Determine the (x, y) coordinate at the center of the cell enclosing the given text.  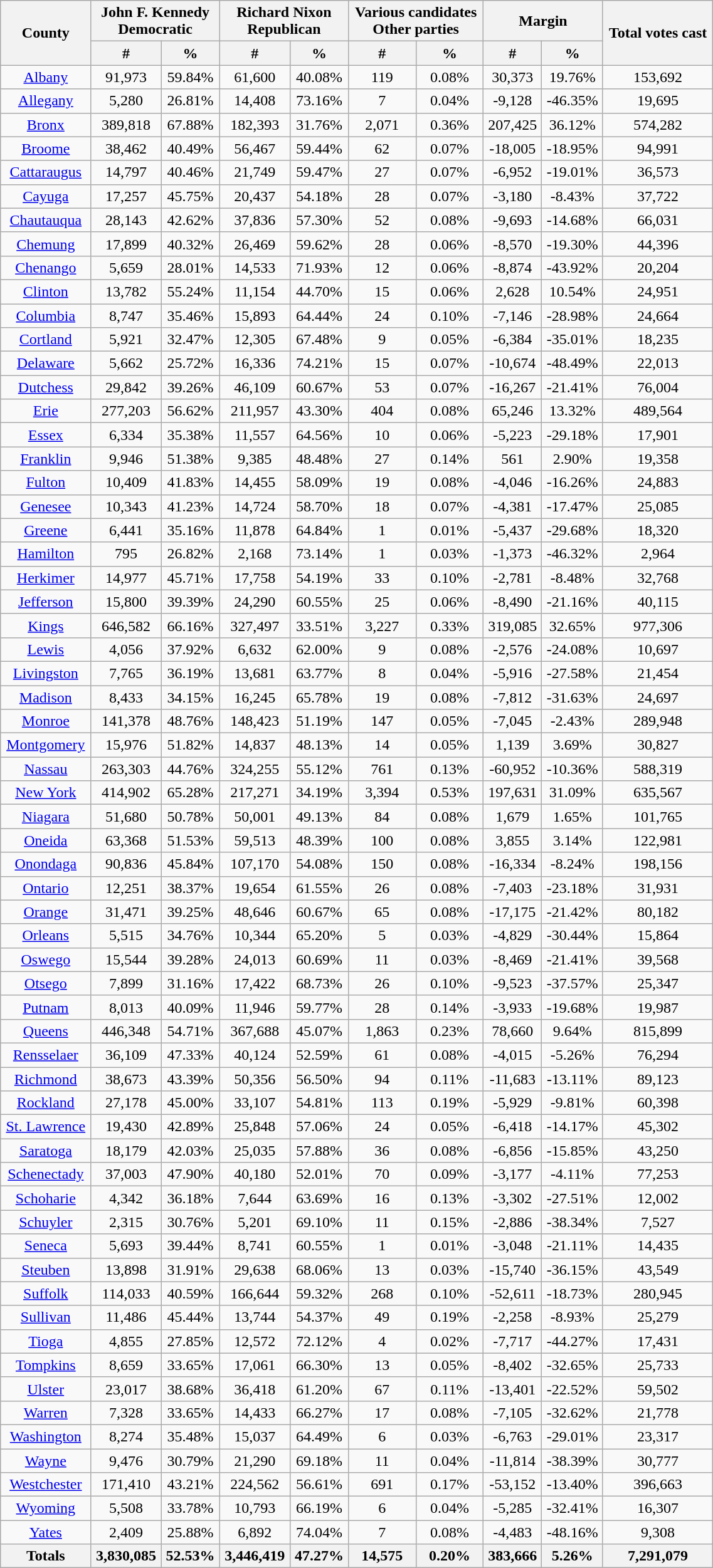
3,830,085 (126, 1556)
224,562 (255, 1485)
-22.52% (572, 1389)
17,061 (255, 1365)
-4,046 (513, 483)
4,342 (126, 1198)
-19.30% (572, 244)
60,398 (657, 1103)
30,373 (513, 77)
7,291,079 (657, 1556)
19,430 (126, 1127)
80,182 (657, 912)
14,837 (255, 745)
5,201 (255, 1222)
5,662 (126, 363)
37,836 (255, 220)
74.21% (319, 363)
32,768 (657, 578)
10,697 (657, 649)
122,981 (657, 840)
Washington (46, 1436)
Tioga (46, 1341)
10,344 (255, 936)
24,697 (657, 698)
40.09% (191, 1007)
52.01% (319, 1174)
-52,611 (513, 1294)
18 (383, 506)
-6,384 (513, 340)
389,818 (126, 125)
39.25% (191, 912)
10,343 (126, 506)
45.07% (319, 1031)
14,435 (657, 1246)
Margin (543, 21)
-21.16% (572, 602)
78,660 (513, 1031)
36 (383, 1151)
44,396 (657, 244)
50,356 (255, 1079)
-8,402 (513, 1365)
367,688 (255, 1031)
63,368 (126, 840)
73.16% (319, 101)
4,056 (126, 649)
9,946 (126, 459)
34.15% (191, 698)
-43.92% (572, 268)
-23.18% (572, 888)
Suffolk (46, 1294)
76,004 (657, 387)
7,328 (126, 1413)
383,666 (513, 1556)
Schoharie (46, 1198)
13,681 (255, 673)
15,544 (126, 959)
47.90% (191, 1174)
62 (383, 149)
Herkimer (46, 578)
11,946 (255, 1007)
-48.16% (572, 1532)
43,549 (657, 1270)
59.62% (319, 244)
65 (383, 912)
0.17% (450, 1485)
-3,177 (513, 1174)
48.39% (319, 840)
40,115 (657, 602)
47.27% (319, 1556)
45.84% (191, 864)
15,976 (126, 745)
280,945 (657, 1294)
12,305 (255, 340)
44.70% (319, 291)
1,679 (513, 817)
5 (383, 936)
Niagara (46, 817)
64.44% (319, 315)
-32.41% (572, 1508)
72.12% (319, 1341)
-5,437 (513, 530)
977,306 (657, 625)
-46.32% (572, 554)
-10.36% (572, 769)
57.88% (319, 1151)
Kings (46, 625)
24,664 (657, 315)
29,638 (255, 1270)
-2,781 (513, 578)
277,203 (126, 411)
17,758 (255, 578)
-44.27% (572, 1341)
63.77% (319, 673)
5,508 (126, 1508)
18,320 (657, 530)
35.46% (191, 315)
14,724 (255, 506)
53 (383, 387)
11,154 (255, 291)
-7,045 (513, 721)
-8,490 (513, 602)
14,455 (255, 483)
25.88% (191, 1532)
31.91% (191, 1270)
29,842 (126, 387)
55.12% (319, 769)
561 (513, 459)
Bronx (46, 125)
Dutchess (46, 387)
67 (383, 1389)
36,418 (255, 1389)
14,797 (126, 172)
0.23% (450, 1031)
414,902 (126, 793)
42.89% (191, 1127)
16,307 (657, 1508)
32.47% (191, 340)
64.84% (319, 530)
268 (383, 1294)
17,901 (657, 435)
Albany (46, 77)
68.73% (319, 983)
21,778 (657, 1413)
66.16% (191, 625)
-7,105 (513, 1413)
14,977 (126, 578)
56.62% (191, 411)
54.37% (319, 1317)
Fulton (46, 483)
37.92% (191, 649)
795 (126, 554)
45.75% (191, 196)
5,659 (126, 268)
25,347 (657, 983)
41.23% (191, 506)
646,582 (126, 625)
-4,829 (513, 936)
25,848 (255, 1127)
-9.81% (572, 1103)
19.76% (572, 77)
25 (383, 602)
Tompkins (46, 1365)
-35.01% (572, 340)
71.93% (319, 268)
Franklin (46, 459)
36,573 (657, 172)
13.32% (572, 411)
31,931 (657, 888)
-7,717 (513, 1341)
-29.18% (572, 435)
61,600 (255, 77)
17,422 (255, 983)
Schenectady (46, 1174)
5,921 (126, 340)
21,290 (255, 1461)
-60,952 (513, 769)
10,793 (255, 1508)
2,628 (513, 291)
34.76% (191, 936)
-36.15% (572, 1270)
25.72% (191, 363)
50.78% (191, 817)
27.85% (191, 1341)
0.09% (450, 1174)
Saratoga (46, 1151)
-27.51% (572, 1198)
Rockland (46, 1103)
-17,175 (513, 912)
59.32% (319, 1294)
24,290 (255, 602)
9,308 (657, 1532)
73.14% (319, 554)
38.37% (191, 888)
-4,381 (513, 506)
-8.24% (572, 864)
23,017 (126, 1389)
20,437 (255, 196)
40,180 (255, 1174)
153,692 (657, 77)
Broome (46, 149)
635,567 (657, 793)
64.49% (319, 1436)
-14.68% (572, 220)
7,765 (126, 673)
Cortland (46, 340)
14,533 (255, 268)
-18,005 (513, 149)
19,654 (255, 888)
-16,334 (513, 864)
14,433 (255, 1413)
Chenango (46, 268)
14,408 (255, 101)
16,336 (255, 363)
-5,916 (513, 673)
Montgomery (46, 745)
45.71% (191, 578)
166,644 (255, 1294)
-29.01% (572, 1436)
70 (383, 1174)
36.18% (191, 1198)
691 (383, 1485)
67.88% (191, 125)
10 (383, 435)
48.13% (319, 745)
43,250 (657, 1151)
5.26% (572, 1556)
761 (383, 769)
Monroe (46, 721)
19,695 (657, 101)
Orleans (46, 936)
-8,469 (513, 959)
5,693 (126, 1246)
6,632 (255, 649)
Sullivan (46, 1317)
Essex (46, 435)
15,893 (255, 315)
Jefferson (46, 602)
39.26% (191, 387)
-15,740 (513, 1270)
69.10% (319, 1222)
101,765 (657, 817)
0.15% (450, 1222)
56.61% (319, 1485)
Livingston (46, 673)
34.19% (319, 793)
6,441 (126, 530)
Genesee (46, 506)
327,497 (255, 625)
-16,267 (513, 387)
52.53% (191, 1556)
2,964 (657, 554)
396,663 (657, 1485)
4,855 (126, 1341)
Chemung (46, 244)
Delaware (46, 363)
-5,223 (513, 435)
-48.49% (572, 363)
59.44% (319, 149)
7,644 (255, 1198)
10.54% (572, 291)
54.19% (319, 578)
39.39% (191, 602)
-27.58% (572, 673)
Wayne (46, 1461)
-21.42% (572, 912)
County (46, 33)
-19.01% (572, 172)
21,454 (657, 673)
31.76% (319, 125)
0.36% (450, 125)
48.76% (191, 721)
20,204 (657, 268)
27,178 (126, 1103)
Warren (46, 1413)
76,294 (657, 1055)
-9,523 (513, 983)
-6,418 (513, 1127)
55.24% (191, 291)
66.30% (319, 1365)
65.20% (319, 936)
Oswego (46, 959)
263,303 (126, 769)
57.06% (319, 1127)
13,782 (126, 291)
94,991 (657, 149)
14 (383, 745)
8,659 (126, 1365)
Greene (46, 530)
2,168 (255, 554)
Allegany (46, 101)
31.16% (191, 983)
33,107 (255, 1103)
33.78% (191, 1508)
Total votes cast (657, 33)
37,722 (657, 196)
62.00% (319, 649)
8 (383, 673)
Richmond (46, 1079)
30.79% (191, 1461)
19,358 (657, 459)
6,334 (126, 435)
24,013 (255, 959)
33.51% (319, 625)
51.82% (191, 745)
26.82% (191, 554)
171,410 (126, 1485)
8,274 (126, 1436)
489,564 (657, 411)
-46.35% (572, 101)
43.21% (191, 1485)
2,315 (126, 1222)
66,031 (657, 220)
-2,886 (513, 1222)
-2,576 (513, 649)
217,271 (255, 793)
0.20% (450, 1556)
25,733 (657, 1365)
15,037 (255, 1436)
15,800 (126, 602)
35.48% (191, 1436)
17,257 (126, 196)
5,515 (126, 936)
40.46% (191, 172)
-37.57% (572, 983)
18,179 (126, 1151)
-7,146 (513, 315)
60.69% (319, 959)
-5,285 (513, 1508)
28.01% (191, 268)
-10,674 (513, 363)
89,123 (657, 1079)
-13.40% (572, 1485)
Nassau (46, 769)
1,863 (383, 1031)
12,251 (126, 888)
23,317 (657, 1436)
-1,373 (513, 554)
Putnam (46, 1007)
33 (383, 578)
25,279 (657, 1317)
-3,048 (513, 1246)
84 (383, 817)
38.68% (191, 1389)
19,987 (657, 1007)
3,227 (383, 625)
48.48% (319, 459)
30,777 (657, 1461)
48,646 (255, 912)
52.59% (319, 1055)
40.08% (319, 77)
25,085 (657, 506)
18,235 (657, 340)
38,673 (126, 1079)
17,431 (657, 1341)
-13.11% (572, 1079)
54.81% (319, 1103)
-4,015 (513, 1055)
Wyoming (46, 1508)
12,572 (255, 1341)
-15.85% (572, 1151)
69.18% (319, 1461)
0.33% (450, 625)
-6,763 (513, 1436)
40,124 (255, 1055)
42.62% (191, 220)
-9,128 (513, 101)
90,836 (126, 864)
6,892 (255, 1532)
35.38% (191, 435)
-4.11% (572, 1174)
-8.93% (572, 1317)
114,033 (126, 1294)
52 (383, 220)
3,446,419 (255, 1556)
Onondaga (46, 864)
2,071 (383, 125)
-19.68% (572, 1007)
Ontario (46, 888)
-24.08% (572, 649)
3.69% (572, 745)
-21.11% (572, 1246)
94 (383, 1079)
-7,812 (513, 698)
91,973 (126, 77)
59,513 (255, 840)
-8.48% (572, 578)
319,085 (513, 625)
-14.17% (572, 1127)
12 (383, 268)
3,394 (383, 793)
15,864 (657, 936)
-3,180 (513, 196)
43.30% (319, 411)
Yates (46, 1532)
8,747 (126, 315)
7,527 (657, 1222)
815,899 (657, 1031)
446,348 (126, 1031)
Oneida (46, 840)
Lewis (46, 649)
30,827 (657, 745)
61.55% (319, 888)
54.08% (319, 864)
588,319 (657, 769)
147 (383, 721)
68.06% (319, 1270)
24,883 (657, 483)
148,423 (255, 721)
-2.43% (572, 721)
16,245 (255, 698)
38,462 (126, 149)
47.33% (191, 1055)
-32.62% (572, 1413)
0.02% (450, 1341)
28,143 (126, 220)
198,156 (657, 864)
17,899 (126, 244)
12,002 (657, 1198)
Totals (46, 1556)
Clinton (46, 291)
-16.26% (572, 483)
37,003 (126, 1174)
58.09% (319, 483)
59.47% (319, 172)
0.53% (450, 793)
54.18% (319, 196)
3.14% (572, 840)
-9,693 (513, 220)
-5.26% (572, 1055)
39.28% (191, 959)
Orange (46, 912)
61.20% (319, 1389)
8,741 (255, 1246)
63.69% (319, 1198)
Columbia (46, 315)
36.19% (191, 673)
St. Lawrence (46, 1127)
-32.65% (572, 1365)
-2,258 (513, 1317)
Seneca (46, 1246)
31,471 (126, 912)
74.04% (319, 1532)
-18.73% (572, 1294)
40.49% (191, 149)
11,878 (255, 530)
4 (383, 1341)
49 (383, 1317)
30.76% (191, 1222)
59,502 (657, 1389)
Ulster (46, 1389)
51,680 (126, 817)
-53,152 (513, 1485)
404 (383, 411)
45,302 (657, 1127)
8,433 (126, 698)
39.44% (191, 1246)
John F. KennedyDemocratic (156, 21)
-7,403 (513, 888)
51.19% (319, 721)
59.77% (319, 1007)
41.83% (191, 483)
64.56% (319, 435)
211,957 (255, 411)
Cayuga (46, 196)
324,255 (255, 769)
Westchester (46, 1485)
2.90% (572, 459)
77,253 (657, 1174)
7,899 (126, 983)
56,467 (255, 149)
44.76% (191, 769)
42.03% (191, 1151)
11,557 (255, 435)
-8,570 (513, 244)
Various candidatesOther parties (416, 21)
14,575 (383, 1556)
-8.43% (572, 196)
39,568 (657, 959)
141,378 (126, 721)
56.50% (319, 1079)
-3,302 (513, 1198)
45.00% (191, 1103)
66.27% (319, 1413)
-28.98% (572, 315)
45.44% (191, 1317)
13,744 (255, 1317)
-5,929 (513, 1103)
-17.47% (572, 506)
50,001 (255, 817)
51.38% (191, 459)
-30.44% (572, 936)
Cattaraugus (46, 172)
-38.34% (572, 1222)
65,246 (513, 411)
57.30% (319, 220)
5,280 (126, 101)
-3,933 (513, 1007)
26,469 (255, 244)
36,109 (126, 1055)
207,425 (513, 125)
9.64% (572, 1031)
-29.68% (572, 530)
150 (383, 864)
40.59% (191, 1294)
49.13% (319, 817)
182,393 (255, 125)
67.48% (319, 340)
-6,856 (513, 1151)
197,631 (513, 793)
119 (383, 77)
Queens (46, 1031)
31.09% (572, 793)
-11,683 (513, 1079)
-6,952 (513, 172)
New York (46, 793)
16 (383, 1198)
Schuyler (46, 1222)
Steuben (46, 1270)
-31.63% (572, 698)
-11,814 (513, 1461)
32.65% (572, 625)
36.12% (572, 125)
-8,874 (513, 268)
11,486 (126, 1317)
Madison (46, 698)
-18.95% (572, 149)
1.65% (572, 817)
9,476 (126, 1461)
51.53% (191, 840)
66.19% (319, 1508)
Hamilton (46, 554)
-4,483 (513, 1532)
2,409 (126, 1532)
65.78% (319, 698)
40.32% (191, 244)
574,282 (657, 125)
Richard NixonRepublican (283, 21)
59.84% (191, 77)
10,409 (126, 483)
35.16% (191, 530)
65.28% (191, 793)
-38.39% (572, 1461)
Rensselaer (46, 1055)
8,013 (126, 1007)
17 (383, 1413)
3,855 (513, 840)
58.70% (319, 506)
Erie (46, 411)
1,139 (513, 745)
Chautauqua (46, 220)
13,898 (126, 1270)
100 (383, 840)
22,013 (657, 363)
43.39% (191, 1079)
61 (383, 1055)
Otsego (46, 983)
-13,401 (513, 1389)
21,749 (255, 172)
289,948 (657, 721)
25,035 (255, 1151)
24,951 (657, 291)
9,385 (255, 459)
26.81% (191, 101)
113 (383, 1103)
46,109 (255, 387)
54.71% (191, 1031)
107,170 (255, 864)
